Pinpoint the cell where the given text exists, returning its [X, Y] midpoint coordinate. 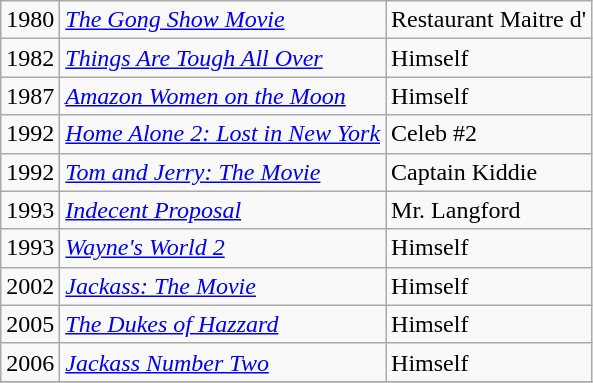
Tom and Jerry: The Movie [223, 172]
Restaurant Maitre d' [489, 20]
The Gong Show Movie [223, 20]
Things Are Tough All Over [223, 58]
Wayne's World 2 [223, 248]
The Dukes of Hazzard [223, 324]
Mr. Langford [489, 210]
2002 [30, 286]
1987 [30, 96]
2005 [30, 324]
1982 [30, 58]
Amazon Women on the Moon [223, 96]
Jackass: The Movie [223, 286]
1980 [30, 20]
Jackass Number Two [223, 362]
Captain Kiddie [489, 172]
Indecent Proposal [223, 210]
Home Alone 2: Lost in New York [223, 134]
2006 [30, 362]
Celeb #2 [489, 134]
